Locate the cell with the specified text and output its (X, Y) center coordinate. 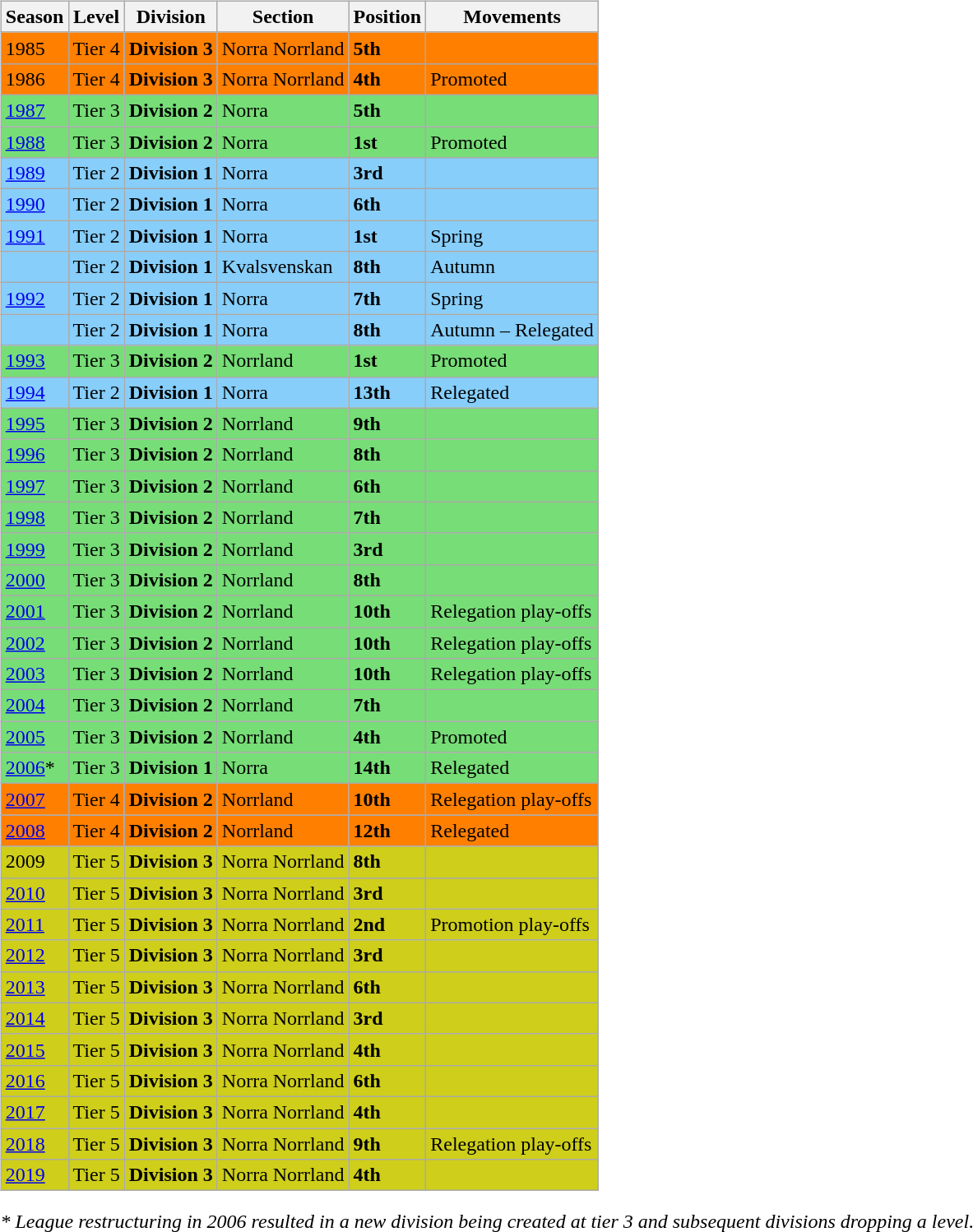
Promotion play-offs (512, 924)
2015 (35, 1049)
1988 (35, 142)
1986 (35, 79)
2002 (35, 642)
Autumn (512, 267)
2018 (35, 1144)
1999 (35, 549)
2011 (35, 924)
Autumn – Relegated (512, 330)
2nd (387, 924)
2019 (35, 1175)
2000 (35, 580)
14th (387, 768)
1998 (35, 517)
1992 (35, 299)
2017 (35, 1112)
2008 (35, 831)
2001 (35, 611)
Level (96, 16)
2006* (35, 768)
Kvalsvenskan (283, 267)
Division (171, 16)
2003 (35, 674)
Position (387, 16)
1994 (35, 392)
1990 (35, 205)
1997 (35, 486)
1995 (35, 424)
12th (387, 831)
2009 (35, 862)
2010 (35, 893)
Movements (512, 16)
2005 (35, 737)
1991 (35, 236)
1993 (35, 361)
13th (387, 392)
2016 (35, 1081)
2004 (35, 706)
1989 (35, 174)
1985 (35, 48)
Section (283, 16)
2014 (35, 1018)
2013 (35, 987)
1987 (35, 110)
1996 (35, 455)
2012 (35, 956)
2007 (35, 799)
Season (35, 16)
